Identify which cell holds the provided text, then report its (X, Y) central coordinate. 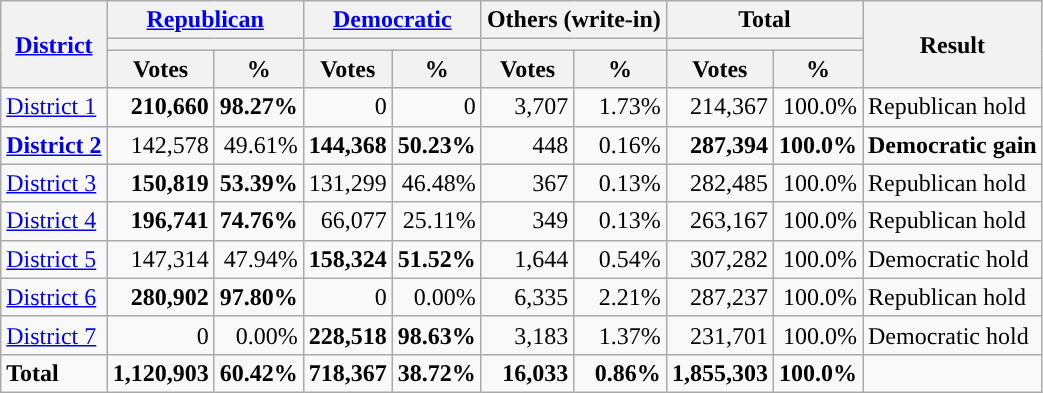
1,644 (528, 259)
1.37% (620, 335)
231,701 (720, 335)
47.94% (258, 259)
98.63% (436, 335)
142,578 (160, 145)
307,282 (720, 259)
Others (write-in) (574, 20)
District 5 (54, 259)
448 (528, 145)
349 (528, 221)
282,485 (720, 183)
3,183 (528, 335)
District 4 (54, 221)
0.54% (620, 259)
50.23% (436, 145)
Democratic (392, 20)
Democratic gain (952, 145)
District 6 (54, 297)
367 (528, 183)
25.11% (436, 221)
147,314 (160, 259)
280,902 (160, 297)
46.48% (436, 183)
6,335 (528, 297)
Result (952, 44)
53.39% (258, 183)
51.52% (436, 259)
38.72% (436, 373)
158,324 (348, 259)
131,299 (348, 183)
0.16% (620, 145)
98.27% (258, 107)
District 1 (54, 107)
287,237 (720, 297)
District (54, 44)
74.76% (258, 221)
16,033 (528, 373)
144,368 (348, 145)
1,120,903 (160, 373)
District 2 (54, 145)
263,167 (720, 221)
66,077 (348, 221)
Republican (205, 20)
3,707 (528, 107)
214,367 (720, 107)
287,394 (720, 145)
210,660 (160, 107)
228,518 (348, 335)
2.21% (620, 297)
196,741 (160, 221)
150,819 (160, 183)
718,367 (348, 373)
60.42% (258, 373)
49.61% (258, 145)
District 3 (54, 183)
1.73% (620, 107)
0.86% (620, 373)
97.80% (258, 297)
District 7 (54, 335)
1,855,303 (720, 373)
